Pinpoint the cell where the given text exists, returning its (X, Y) midpoint coordinate. 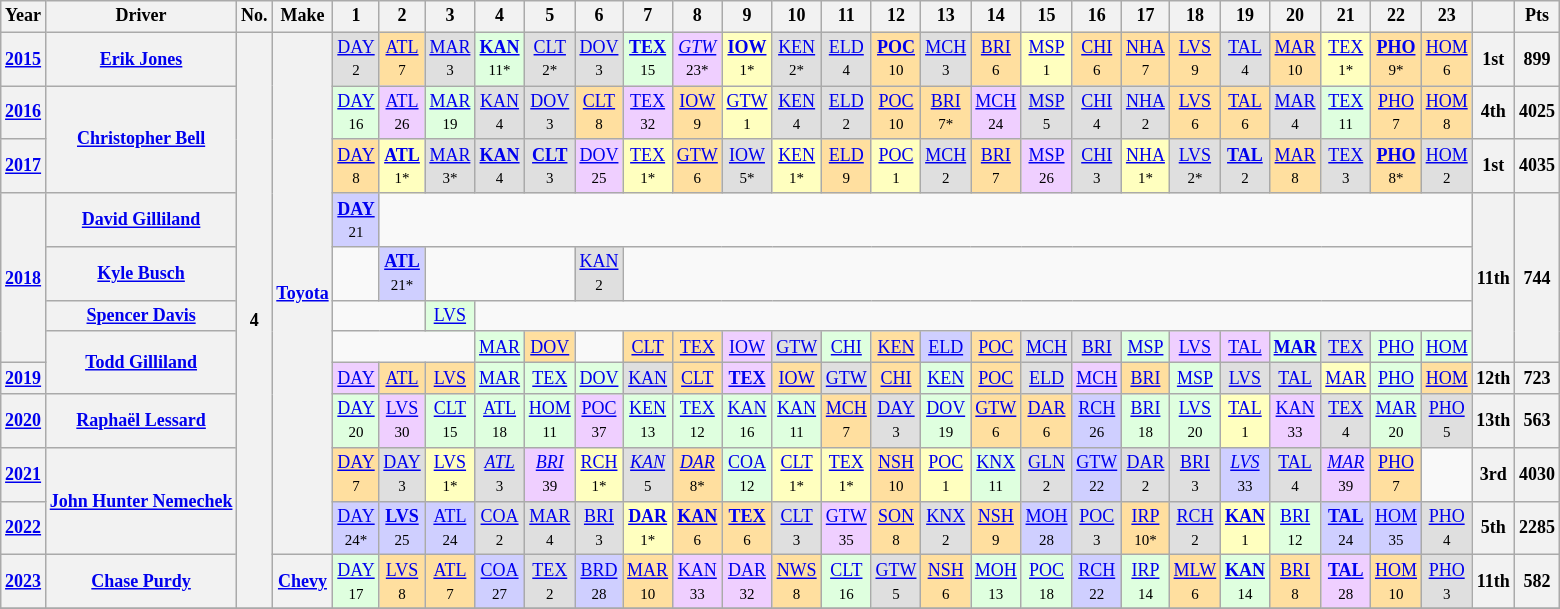
15 (1046, 16)
723 (1538, 378)
DAY17 (356, 582)
NHA7 (1146, 59)
TEX32 (648, 113)
MCH3 (946, 59)
KEN13 (648, 421)
16 (1097, 16)
PHO5 (1446, 421)
POC3 (1097, 528)
BRI12 (1295, 528)
HOM11 (550, 421)
TAL28 (1346, 582)
12th (1494, 378)
Driver (140, 16)
20 (1295, 16)
BRI18 (1146, 421)
SON8 (896, 528)
2285 (1538, 528)
COA27 (500, 582)
KAN11* (500, 59)
RCH26 (1097, 421)
DOV25 (599, 166)
KAN6 (697, 528)
22 (1396, 16)
DAY8 (356, 166)
DAR6 (1046, 421)
TEX11 (1346, 113)
2021 (24, 474)
IOW1* (747, 59)
NWS8 (797, 582)
NSH10 (896, 474)
ELD4 (846, 59)
IOW5* (747, 166)
LVS1* (450, 474)
ATL18 (500, 421)
KAN14 (1246, 582)
2015 (24, 59)
MSP1 (1046, 59)
LVS2* (1194, 166)
13 (946, 16)
DAR2 (1146, 474)
2016 (24, 113)
MAR39 (1346, 474)
2019 (24, 378)
LVS9 (1194, 59)
14 (996, 16)
MAR20 (1396, 421)
RCH22 (1097, 582)
CLT8 (599, 113)
2023 (24, 582)
CHI6 (1097, 59)
ELD9 (846, 166)
GTW23* (697, 59)
4th (1494, 113)
PHO3 (1446, 582)
ATL24 (450, 528)
TEX2 (550, 582)
KEN2* (797, 59)
KEN1* (797, 166)
2017 (24, 166)
BRI7* (946, 113)
MAR3 (450, 59)
Erik Jones (140, 59)
HOM10 (1396, 582)
POC18 (1046, 582)
DAY2 (356, 59)
4035 (1538, 166)
TAL2 (1246, 166)
TEX6 (747, 528)
ELD2 (846, 113)
MAR3* (450, 166)
HOM2 (1446, 166)
DAR32 (747, 582)
4025 (1538, 113)
TAL24 (1346, 528)
582 (1538, 582)
2018 (24, 278)
COA2 (500, 528)
LVS25 (402, 528)
NHA1* (1146, 166)
23 (1446, 16)
2 (402, 16)
ATL3 (500, 474)
BRI8 (1295, 582)
LVS8 (402, 582)
KAN5 (648, 474)
NHA2 (1146, 113)
CLT15 (450, 421)
19 (1246, 16)
LVS30 (402, 421)
Toyota (302, 294)
PHO8* (1396, 166)
ATL26 (402, 113)
COA12 (747, 474)
18 (1194, 16)
KNX11 (996, 474)
KNX2 (946, 528)
ATL (402, 378)
MSP5 (1046, 113)
POC37 (599, 421)
HOM35 (1396, 528)
DAY24* (356, 528)
BRI7 (996, 166)
744 (1538, 278)
TEX3 (1346, 166)
PHO4 (1446, 528)
DAY7 (356, 474)
MOH28 (1046, 528)
LVS33 (1246, 474)
RCH2 (1194, 528)
John Hunter Nemechek (140, 500)
MAR8 (1295, 166)
1 (356, 16)
Make (302, 16)
ATL1* (402, 166)
CHI3 (1097, 166)
MCH7 (846, 421)
TEX12 (697, 421)
KAN1 (1246, 528)
TEX4 (1346, 421)
9 (747, 16)
CLT1* (797, 474)
899 (1538, 59)
KAN11 (797, 421)
BRI6 (996, 59)
3 (450, 16)
LVS20 (1194, 421)
Christopher Bell (140, 140)
5th (1494, 528)
GTW1 (747, 113)
GTW35 (846, 528)
Raphaël Lessard (140, 421)
17 (1146, 16)
KAN16 (747, 421)
DAY20 (356, 421)
12 (896, 16)
Pts (1538, 16)
BRI39 (550, 474)
CHI4 (1097, 113)
DAY16 (356, 113)
KAN (648, 378)
Kyle Busch (140, 274)
21 (1346, 16)
5 (550, 16)
8 (697, 16)
MCH2 (946, 166)
KAN2 (599, 274)
Chase Purdy (140, 582)
10 (797, 16)
LVS6 (1194, 113)
KEN4 (797, 113)
DAR1* (648, 528)
DAR8* (697, 474)
Spencer Davis (140, 316)
CLT2* (550, 59)
Year (24, 16)
MAR19 (450, 113)
2022 (24, 528)
NSH9 (996, 528)
NSH6 (946, 582)
CLT16 (846, 582)
GLN2 (1046, 474)
IRP10* (1146, 528)
TAL6 (1246, 113)
11 (846, 16)
DOV19 (946, 421)
HOM6 (1446, 59)
David Gilliland (140, 220)
DAY21 (356, 220)
TEX15 (648, 59)
MOH13 (996, 582)
7 (648, 16)
Todd Gilliland (140, 362)
2020 (24, 421)
PHO9* (1396, 59)
4030 (1538, 474)
No. (254, 16)
GTW5 (896, 582)
563 (1538, 421)
ATL21* (402, 274)
Chevy (302, 582)
MCH24 (996, 113)
MLW6 (1194, 582)
MSP26 (1046, 166)
IRP14 (1146, 582)
RCH1* (599, 474)
TAL1 (1246, 421)
3rd (1494, 474)
GTW22 (1097, 474)
HOM8 (1446, 113)
IOW9 (697, 113)
DAY (356, 378)
13th (1494, 421)
6 (599, 16)
BRD28 (599, 582)
